Locate the cell with the specified text and output its (x, y) center coordinate. 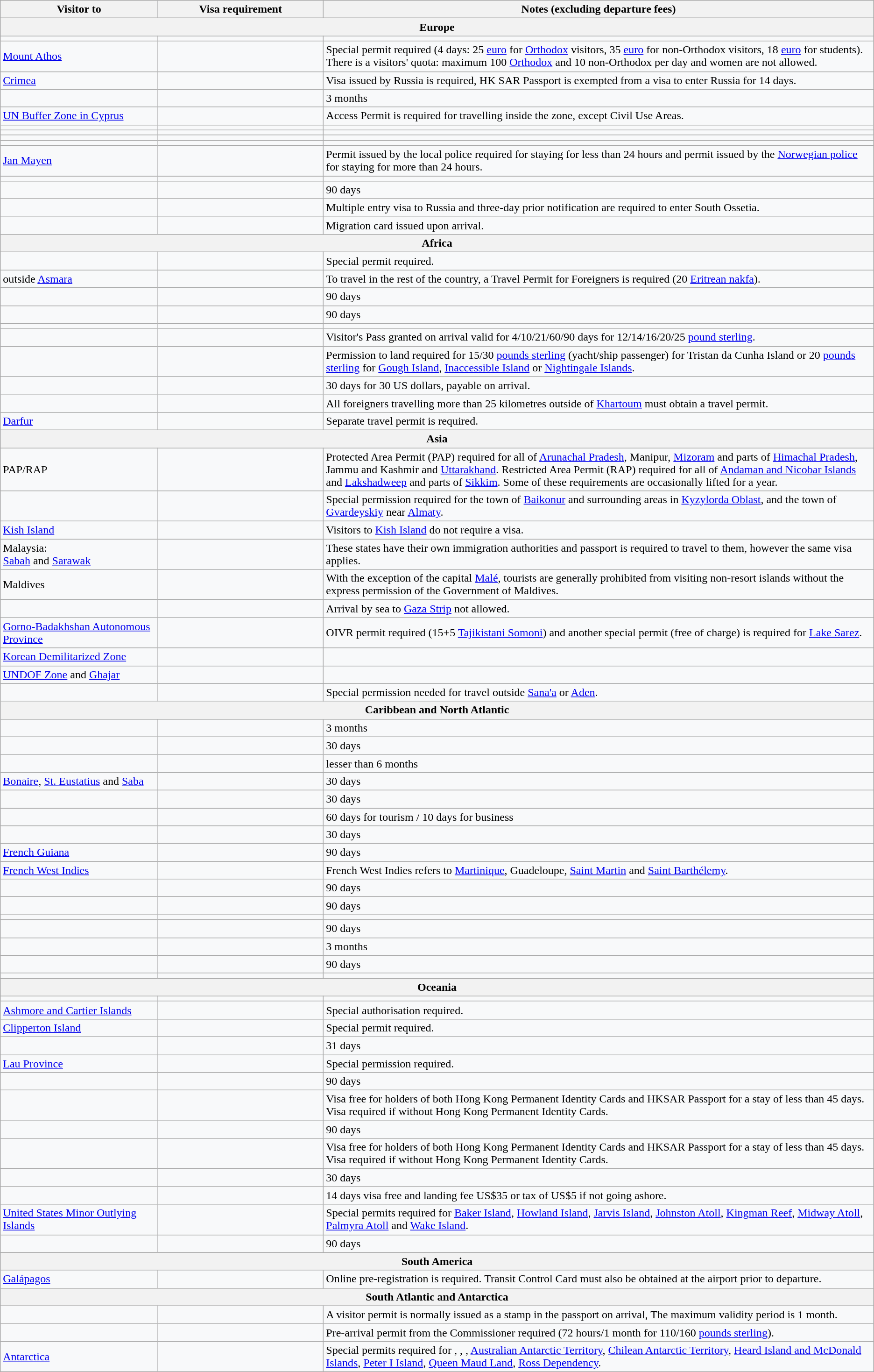
Mount Athos (79, 56)
Arrival by sea to Gaza Strip not allowed. (599, 609)
All foreigners travelling more than 25 kilometres outside of Khartoum must obtain a travel permit. (599, 403)
Kish Island (79, 530)
Notes (excluding departure fees) (599, 9)
French West Indies refers to Martinique, Guadeloupe, Saint Martin and Saint Barthélemy. (599, 870)
Visitor's Pass granted on arrival valid for 4/10/21/60/90 days for 12/14/16/20/25 pound sterling. (599, 337)
Special permission needed for travel outside Sana'a or Aden. (599, 692)
United States Minor Outlying Islands (79, 1219)
Bonaire, St. Eustatius and Saba (79, 781)
Separate travel permit is required. (599, 421)
Jan Mayen (79, 161)
outside Asmara (79, 279)
60 days for tourism / 10 days for business (599, 817)
Migration card issued upon arrival. (599, 226)
Visa issued by Russia is required, HK SAR Passport is exempted from a visa to enter Russia for 14 days. (599, 80)
Oceania (437, 987)
Special permission required for the town of Baikonur and surrounding areas in Kyzylorda Oblast, and the town of Gvardeyskiy near Almaty. (599, 506)
Visa requirement (240, 9)
French Guiana (79, 853)
OIVR permit required (15+5 Tajikistani Somoni) and another special permit (free of charge) is required for Lake Sarez. (599, 633)
Galápagos (79, 1279)
Visitors to Kish Island do not require a visa. (599, 530)
Online pre-registration is required. Transit Control Card must also be obtained at the airport prior to departure. (599, 1279)
31 days (599, 1045)
Special authorisation required. (599, 1010)
Asia (437, 439)
A visitor permit is normally issued as a stamp in the passport on arrival, The maximum validity period is 1 month. (599, 1315)
Visitor to (79, 9)
Special permission required. (599, 1064)
South America (437, 1261)
Gorno-Badakhshan Autonomous Province (79, 633)
Clipperton Island (79, 1028)
14 days visa free and landing fee US$35 or tax of US$5 if not going ashore. (599, 1195)
Africa (437, 243)
These states have their own immigration authorities and passport is required to travel to them, however the same visa applies. (599, 554)
PAP/RAP (79, 469)
Europe (437, 27)
Korean Demilitarized Zone (79, 657)
Special permits required for Baker Island, Howland Island, Jarvis Island, Johnston Atoll, Kingman Reef, Midway Atoll, Palmyra Atoll and Wake Island. (599, 1219)
To travel in the rest of the country, a Travel Permit for Foreigners is required (20 Eritrean nakfa). (599, 279)
Pre-arrival permit from the Commissioner required (72 hours/1 month for 110/160 pounds sterling). (599, 1332)
Lau Province (79, 1064)
Caribbean and North Atlantic (437, 710)
30 days for 30 US dollars, payable on arrival. (599, 385)
lesser than 6 months (599, 763)
Antarctica (79, 1357)
Malaysia: Sabah and Sarawak (79, 554)
French West Indies (79, 870)
Access Permit is required for travelling inside the zone, except Civil Use Areas. (599, 116)
Maldives (79, 585)
UN Buffer Zone in Cyprus (79, 116)
Multiple entry visa to Russia and three-day prior notification are required to enter South Ossetia. (599, 208)
Ashmore and Cartier Islands (79, 1010)
UNDOF Zone and Ghajar (79, 675)
South Atlantic and Antarctica (437, 1297)
Crimea (79, 80)
Darfur (79, 421)
